Find where the given text appears and provide that cell's center as (x, y) coordinate. 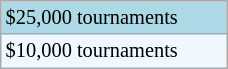
$25,000 tournaments (114, 17)
$10,000 tournaments (114, 51)
